Search for the cell housing the specified text and yield its (x, y) center coordinate. 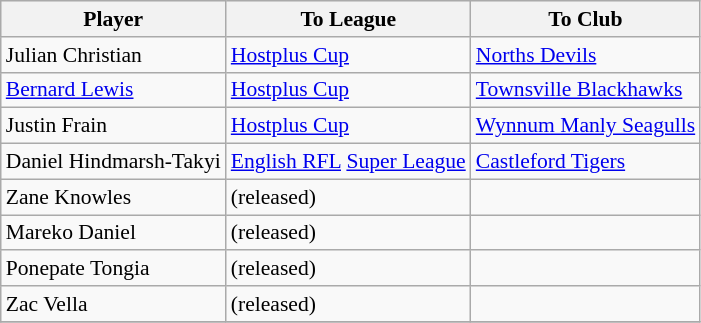
Castleford Tigers (586, 162)
Julian Christian (114, 55)
Player (114, 19)
Justin Frain (114, 126)
Zane Knowles (114, 197)
Mareko Daniel (114, 233)
Zac Vella (114, 304)
To League (348, 19)
Norths Devils (586, 55)
Daniel Hindmarsh-Takyi (114, 162)
Wynnum Manly Seagulls (586, 126)
Townsville Blackhawks (586, 90)
To Club (586, 19)
English RFL Super League (348, 162)
Ponepate Tongia (114, 269)
Bernard Lewis (114, 90)
